Output the (X, Y) coordinate of the center of the cell containing the given text.  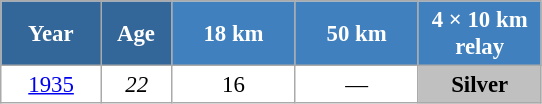
16 (234, 85)
Year (52, 34)
18 km (234, 34)
— (356, 85)
50 km (356, 34)
4 × 10 km relay (480, 34)
Silver (480, 85)
Age (136, 34)
22 (136, 85)
1935 (52, 85)
